Identify which cell holds the provided text, then report its (x, y) central coordinate. 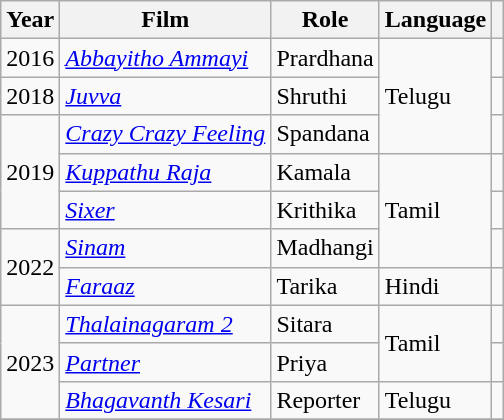
2023 (30, 362)
Reporter (325, 400)
Krithika (325, 210)
Role (325, 20)
Year (30, 20)
2018 (30, 96)
Bhagavanth Kesari (166, 400)
Kamala (325, 172)
Thalainagaram 2 (166, 324)
2019 (30, 172)
Partner (166, 362)
Film (166, 20)
Sinam (166, 248)
Prardhana (325, 58)
Faraaz (166, 286)
Priya (325, 362)
Juvva (166, 96)
Tarika (325, 286)
Madhangi (325, 248)
Crazy Crazy Feeling (166, 134)
Spandana (325, 134)
Sitara (325, 324)
Abbayitho Ammayi (166, 58)
Hindi (435, 286)
Kuppathu Raja (166, 172)
2022 (30, 267)
2016 (30, 58)
Shruthi (325, 96)
Language (435, 20)
Sixer (166, 210)
